Identify which cell holds the provided text, then report its [X, Y] central coordinate. 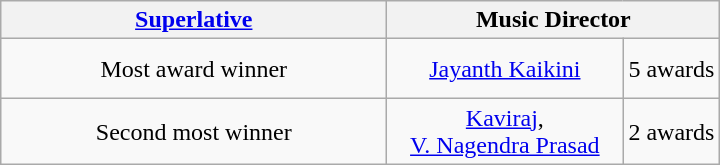
Most award winner [194, 69]
2 awards [672, 132]
Jayanth Kaikini [505, 69]
Kaviraj,V. Nagendra Prasad [505, 132]
Superlative [194, 20]
Second most winner [194, 132]
Music Director [554, 20]
5 awards [672, 69]
